Search for the cell housing the specified text and yield its (x, y) center coordinate. 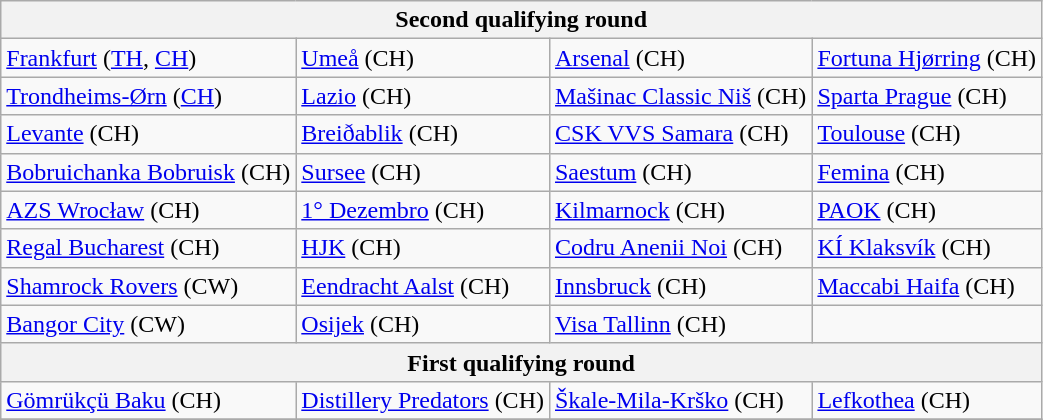
Bobruichanka Bobruisk (CH) (148, 172)
Mašinac Classic Niš (CH) (680, 96)
Frankfurt (TH, CH) (148, 58)
CSK VVS Samara (CH) (680, 134)
Gömrükçü Baku (CH) (148, 400)
Trondheims-Ørn (CH) (148, 96)
Second qualifying round (522, 20)
Maccabi Haifa (CH) (927, 286)
AZS Wrocław (CH) (148, 210)
Umeå (CH) (423, 58)
Osijek (CH) (423, 324)
Bangor City (CW) (148, 324)
PAOK (CH) (927, 210)
Lefkothea (CH) (927, 400)
Femina (CH) (927, 172)
Saestum (CH) (680, 172)
Shamrock Rovers (CW) (148, 286)
Innsbruck (CH) (680, 286)
Levante (CH) (148, 134)
Distillery Predators (CH) (423, 400)
Lazio (CH) (423, 96)
First qualifying round (522, 362)
Regal Bucharest (CH) (148, 248)
1° Dezembro (CH) (423, 210)
HJK (CH) (423, 248)
Sparta Prague (CH) (927, 96)
Škale-Mila-Krško (CH) (680, 400)
Codru Anenii Noi (CH) (680, 248)
KÍ Klaksvík (CH) (927, 248)
Kilmarnock (CH) (680, 210)
Visa Tallinn (CH) (680, 324)
Breiðablik (CH) (423, 134)
Eendracht Aalst (CH) (423, 286)
Arsenal (CH) (680, 58)
Fortuna Hjørring (CH) (927, 58)
Sursee (CH) (423, 172)
Toulouse (CH) (927, 134)
